Pinpoint the cell where the given text exists, returning its [x, y] midpoint coordinate. 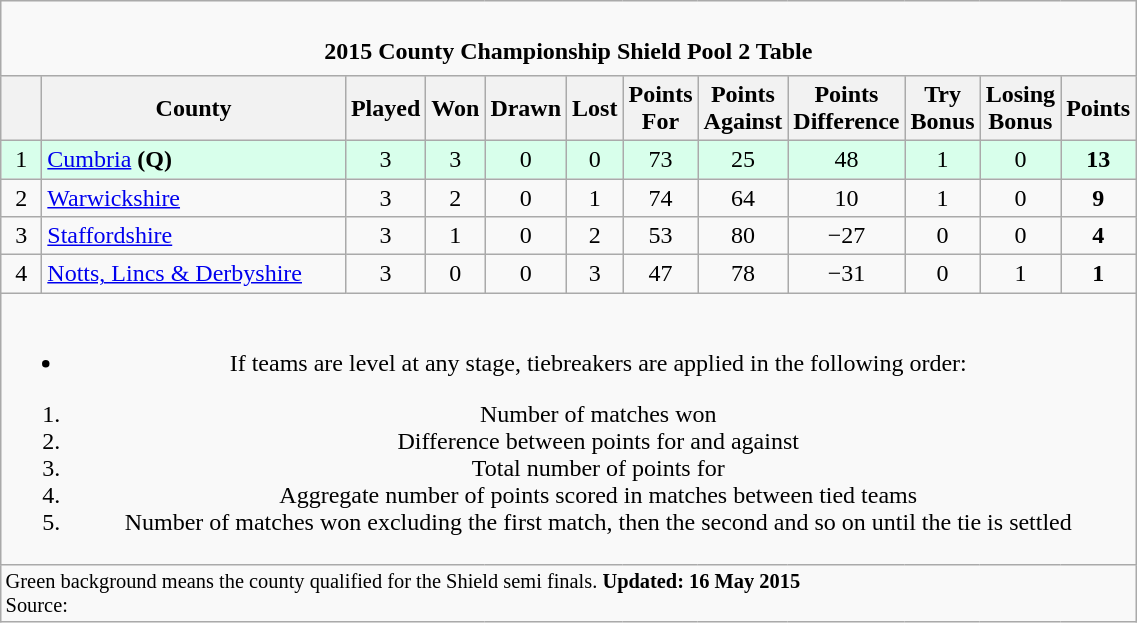
13 [1098, 159]
Staffordshire [194, 236]
64 [743, 197]
Points For [660, 108]
Drawn [526, 108]
74 [660, 197]
Points [1098, 108]
25 [743, 159]
Try Bonus [942, 108]
−31 [846, 274]
Played [385, 108]
78 [743, 274]
80 [743, 236]
−27 [846, 236]
Lost [595, 108]
Green background means the county qualified for the Shield semi finals. Updated: 16 May 2015Source: [568, 594]
47 [660, 274]
County [194, 108]
Points Difference [846, 108]
48 [846, 159]
73 [660, 159]
9 [1098, 197]
10 [846, 197]
Notts, Lincs & Derbyshire [194, 274]
Losing Bonus [1020, 108]
Won [456, 108]
Points Against [743, 108]
Warwickshire [194, 197]
53 [660, 236]
Cumbria (Q) [194, 159]
